Search for the cell housing the specified text and yield its [X, Y] center coordinate. 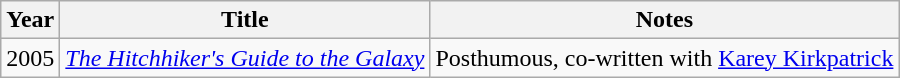
Year [30, 20]
The Hitchhiker's Guide to the Galaxy [245, 58]
Notes [664, 20]
Posthumous, co-written with Karey Kirkpatrick [664, 58]
Title [245, 20]
2005 [30, 58]
